Locate the cell with the specified text and output its (X, Y) center coordinate. 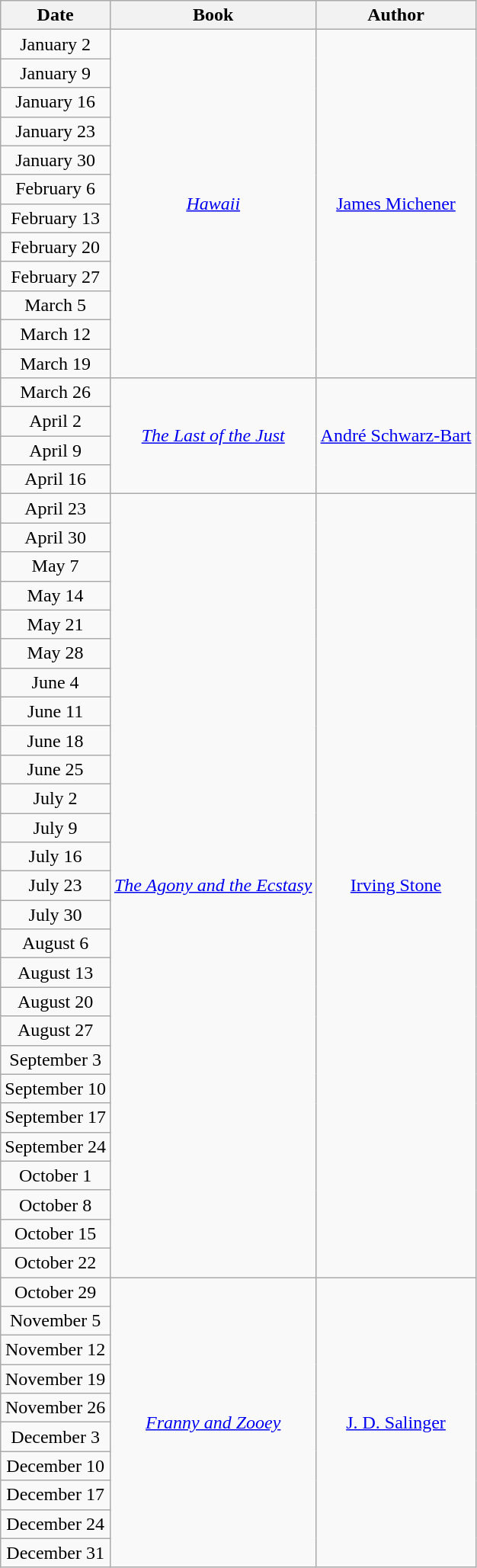
December 31 (56, 1553)
July 2 (56, 798)
July 16 (56, 857)
December 24 (56, 1524)
August 20 (56, 1002)
March 12 (56, 334)
November 12 (56, 1350)
October 8 (56, 1204)
Date (56, 15)
July 23 (56, 886)
December 3 (56, 1437)
January 30 (56, 160)
Hawaii (213, 204)
André Schwarz-Bart (396, 436)
May 7 (56, 566)
James Michener (396, 204)
May 21 (56, 624)
April 30 (56, 537)
March 26 (56, 393)
July 9 (56, 827)
April 9 (56, 451)
February 27 (56, 276)
January 9 (56, 73)
September 17 (56, 1117)
August 6 (56, 944)
November 19 (56, 1379)
October 29 (56, 1292)
September 24 (56, 1146)
June 11 (56, 711)
May 28 (56, 653)
November 5 (56, 1321)
October 22 (56, 1262)
April 23 (56, 508)
September 10 (56, 1089)
June 4 (56, 682)
June 18 (56, 740)
February 20 (56, 247)
January 16 (56, 102)
Author (396, 15)
June 25 (56, 769)
September 3 (56, 1060)
March 19 (56, 364)
J. D. Salinger (396, 1422)
Book (213, 15)
December 10 (56, 1466)
April 16 (56, 479)
April 2 (56, 422)
January 23 (56, 131)
Franny and Zooey (213, 1422)
February 6 (56, 189)
August 27 (56, 1031)
February 13 (56, 218)
November 26 (56, 1408)
March 5 (56, 305)
The Last of the Just (213, 436)
Irving Stone (396, 886)
May 14 (56, 595)
The Agony and the Ecstasy (213, 886)
December 17 (56, 1495)
August 13 (56, 973)
July 30 (56, 915)
January 2 (56, 44)
October 15 (56, 1233)
October 1 (56, 1175)
